Locate the cell with the specified text and output its [X, Y] center coordinate. 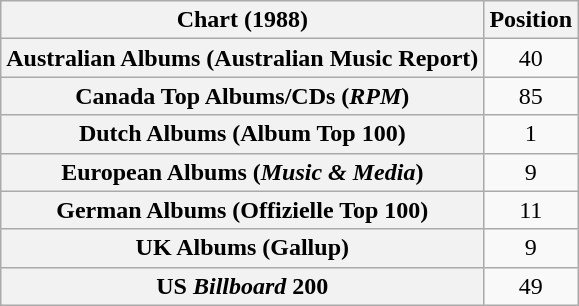
German Albums (Offizielle Top 100) [242, 210]
Canada Top Albums/CDs (RPM) [242, 96]
Australian Albums (Australian Music Report) [242, 58]
Chart (1988) [242, 20]
1 [531, 134]
UK Albums (Gallup) [242, 248]
49 [531, 286]
11 [531, 210]
40 [531, 58]
European Albums (Music & Media) [242, 172]
US Billboard 200 [242, 286]
85 [531, 96]
Dutch Albums (Album Top 100) [242, 134]
Position [531, 20]
